Pinpoint the cell where the given text exists, returning its (X, Y) midpoint coordinate. 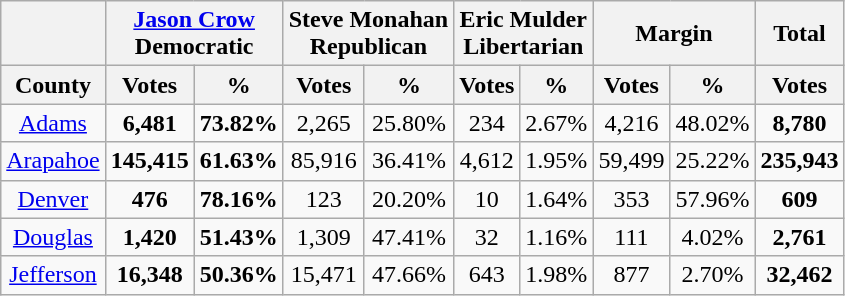
Douglas (53, 237)
1,309 (324, 237)
50.36% (238, 275)
4,612 (487, 161)
78.16% (238, 199)
6,481 (150, 123)
1.95% (556, 161)
Arapahoe (53, 161)
1.98% (556, 275)
59,499 (632, 161)
Margin (674, 34)
25.22% (712, 161)
32 (487, 237)
476 (150, 199)
234 (487, 123)
1,420 (150, 237)
235,943 (800, 161)
51.43% (238, 237)
Steve MonahanRepublican (368, 34)
2,265 (324, 123)
73.82% (238, 123)
877 (632, 275)
20.20% (408, 199)
47.41% (408, 237)
2,761 (800, 237)
47.66% (408, 275)
57.96% (712, 199)
48.02% (712, 123)
85,916 (324, 161)
10 (487, 199)
2.70% (712, 275)
Eric MulderLibertarian (524, 34)
145,415 (150, 161)
4,216 (632, 123)
15,471 (324, 275)
Total (800, 34)
8,780 (800, 123)
1.64% (556, 199)
Jefferson (53, 275)
2.67% (556, 123)
Denver (53, 199)
Adams (53, 123)
1.16% (556, 237)
25.80% (408, 123)
353 (632, 199)
61.63% (238, 161)
111 (632, 237)
36.41% (408, 161)
123 (324, 199)
4.02% (712, 237)
609 (800, 199)
643 (487, 275)
16,348 (150, 275)
County (53, 85)
Jason CrowDemocratic (194, 34)
32,462 (800, 275)
